Identify which cell holds the provided text, then report its (x, y) central coordinate. 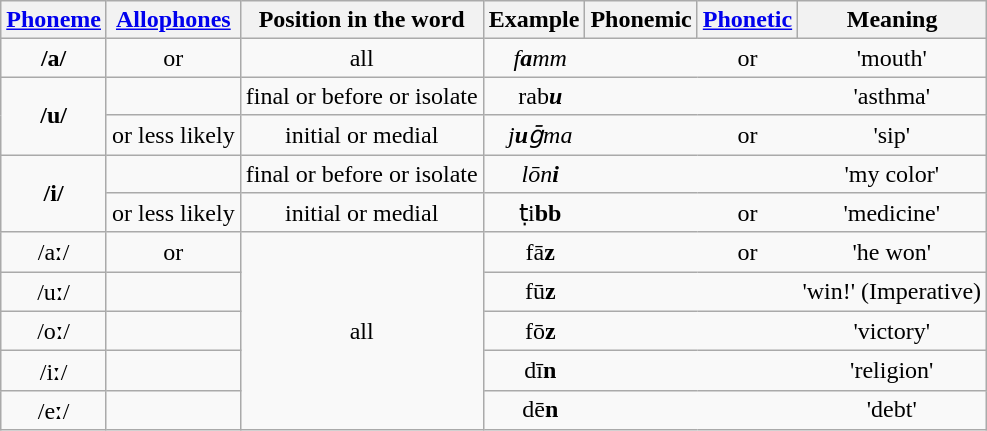
'medicine' (892, 213)
/uː/ (54, 292)
dēn (540, 410)
/a/ (54, 58)
lōni (540, 173)
Phoneme (54, 20)
ṭibb (540, 213)
/aː/ (54, 252)
juḡma (540, 135)
famm (540, 58)
'he won' (892, 252)
Example (534, 20)
/i/ (54, 193)
'debt' (892, 410)
rabu (540, 96)
/eː/ (54, 410)
Allophones (173, 20)
Phonetic (747, 20)
/oː/ (54, 331)
Phonemic (641, 20)
'sip' (892, 135)
Position in the word (362, 20)
'religion' (892, 371)
'my color' (892, 173)
'victory' (892, 331)
'win!' (Imperative) (892, 292)
fāz (540, 252)
fōz (540, 331)
fūz (540, 292)
dīn (540, 371)
Meaning (892, 20)
/u/ (54, 116)
'mouth' (892, 58)
/iː/ (54, 371)
'asthma' (892, 96)
